Return (X, Y) of the center of cell containing provided text 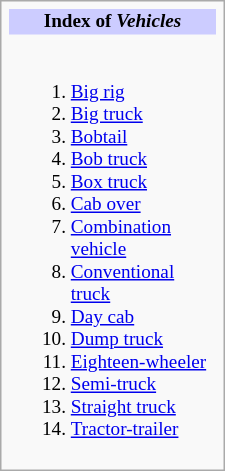
Index of Vehicles (112, 22)
